Search for the cell housing the specified text and yield its [x, y] center coordinate. 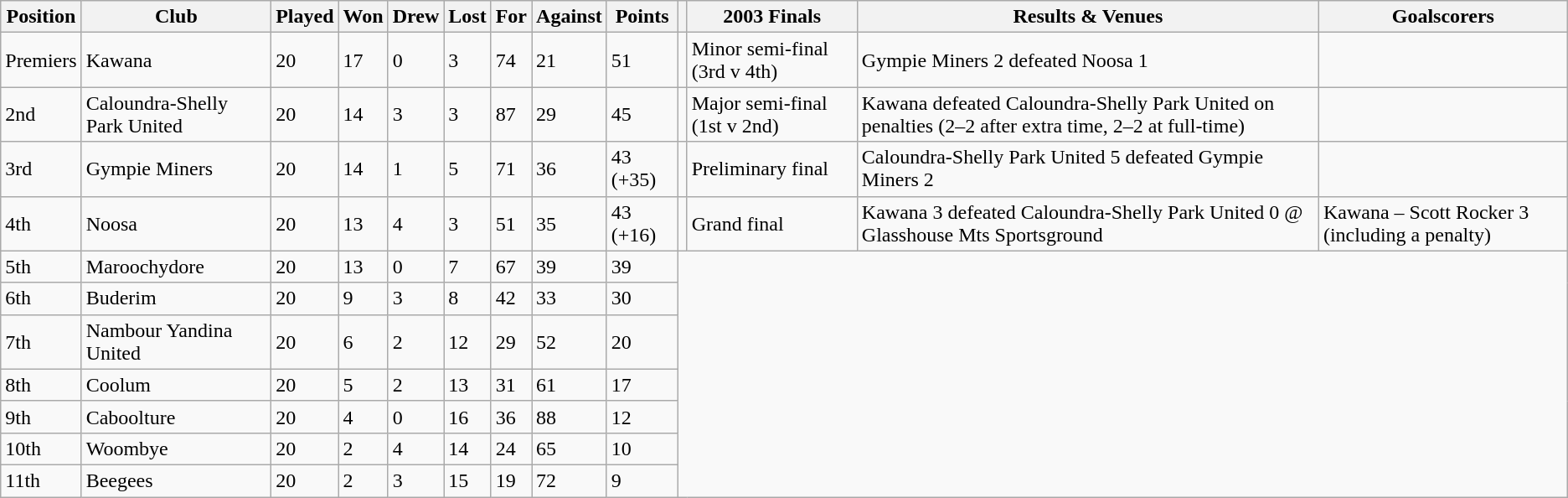
Gympie Miners 2 defeated Noosa 1 [1087, 60]
67 [511, 267]
31 [511, 385]
33 [570, 298]
45 [642, 114]
Gympie Miners [176, 169]
72 [570, 480]
16 [467, 417]
Maroochydore [176, 267]
Drew [415, 17]
Kawana 3 defeated Caloundra-Shelly Park United 0 @ Glasshouse Mts Sportsground [1087, 223]
Against [570, 17]
3rd [41, 169]
Caloundra-Shelly Park United 5 defeated Gympie Miners 2 [1087, 169]
88 [570, 417]
Coolum [176, 385]
71 [511, 169]
43 (+16) [642, 223]
8 [467, 298]
Kawana – Scott Rocker 3 (including a penalty) [1442, 223]
Premiers [41, 60]
24 [511, 449]
Beegees [176, 480]
21 [570, 60]
43 (+35) [642, 169]
74 [511, 60]
1 [415, 169]
30 [642, 298]
4th [41, 223]
Position [41, 17]
Club [176, 17]
Won [364, 17]
10 [642, 449]
For [511, 17]
35 [570, 223]
Goalscorers [1442, 17]
Played [305, 17]
Kawana defeated Caloundra-Shelly Park United on penalties (2–2 after extra time, 2–2 at full-time) [1087, 114]
Major semi-final (1st v 2nd) [772, 114]
Kawana [176, 60]
52 [570, 342]
61 [570, 385]
2nd [41, 114]
Points [642, 17]
11th [41, 480]
10th [41, 449]
Woombye [176, 449]
42 [511, 298]
19 [511, 480]
87 [511, 114]
Preliminary final [772, 169]
8th [41, 385]
Nambour Yandina United [176, 342]
7 [467, 267]
2003 Finals [772, 17]
Lost [467, 17]
15 [467, 480]
9th [41, 417]
Caboolture [176, 417]
6 [364, 342]
Grand final [772, 223]
Minor semi-final (3rd v 4th) [772, 60]
6th [41, 298]
Buderim [176, 298]
7th [41, 342]
65 [570, 449]
5th [41, 267]
Results & Venues [1087, 17]
Caloundra-Shelly Park United [176, 114]
Noosa [176, 223]
